Locate the cell with the specified text and output its (X, Y) center coordinate. 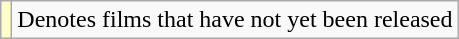
Denotes films that have not yet been released (235, 20)
